Provide the (X, Y) coordinate of the cell's center where the given text is located.  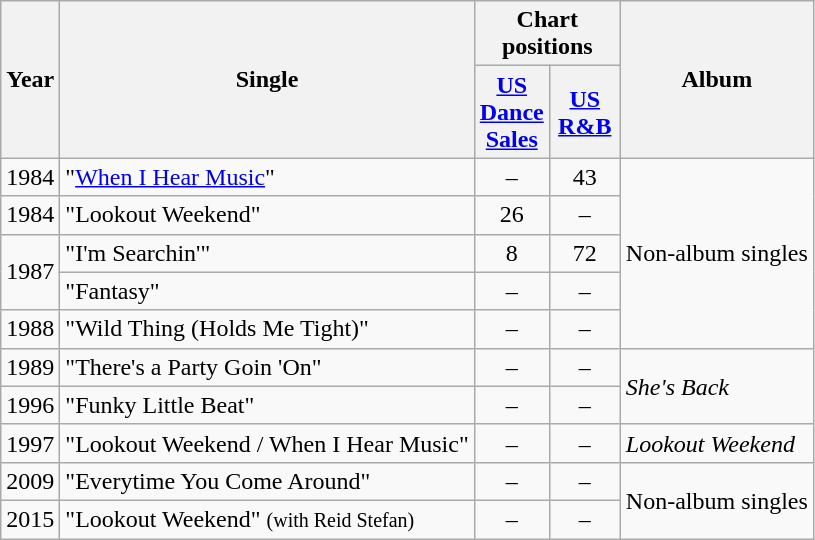
"I'm Searchin'" (267, 253)
Year (30, 80)
"Lookout Weekend" (267, 215)
"Lookout Weekend / When I Hear Music" (267, 443)
Chart positions (547, 34)
"Wild Thing (Holds Me Tight)" (267, 329)
1989 (30, 367)
"Fantasy" (267, 291)
1987 (30, 272)
1988 (30, 329)
2015 (30, 519)
"There's a Party Goin 'On" (267, 367)
US Dance Sales (512, 112)
"When I Hear Music" (267, 177)
She's Back (716, 386)
"Lookout Weekend" (with Reid Stefan) (267, 519)
US R&B (584, 112)
2009 (30, 481)
8 (512, 253)
26 (512, 215)
Lookout Weekend (716, 443)
Album (716, 80)
43 (584, 177)
72 (584, 253)
"Everytime You Come Around" (267, 481)
Single (267, 80)
1996 (30, 405)
1997 (30, 443)
"Funky Little Beat" (267, 405)
